Scan for the cell matching the given text and deliver its [X, Y] coordinate at center. 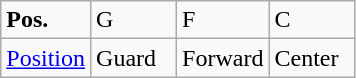
Guard [134, 58]
Pos. [46, 20]
F [223, 20]
Forward [223, 58]
Center [312, 58]
Position [46, 58]
C [312, 20]
G [134, 20]
